Identify which cell holds the provided text, then report its (x, y) central coordinate. 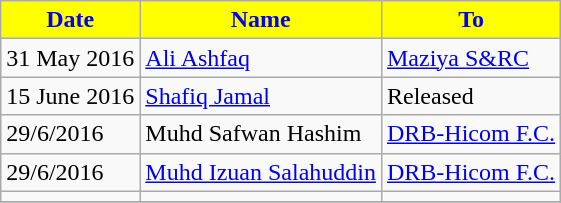
To (470, 20)
Muhd Izuan Salahuddin (261, 172)
Muhd Safwan Hashim (261, 134)
Released (470, 96)
Name (261, 20)
Shafiq Jamal (261, 96)
15 June 2016 (70, 96)
Maziya S&RC (470, 58)
Ali Ashfaq (261, 58)
31 May 2016 (70, 58)
Date (70, 20)
